From the cell containing the given text, extract its center point as [X, Y] coordinate. 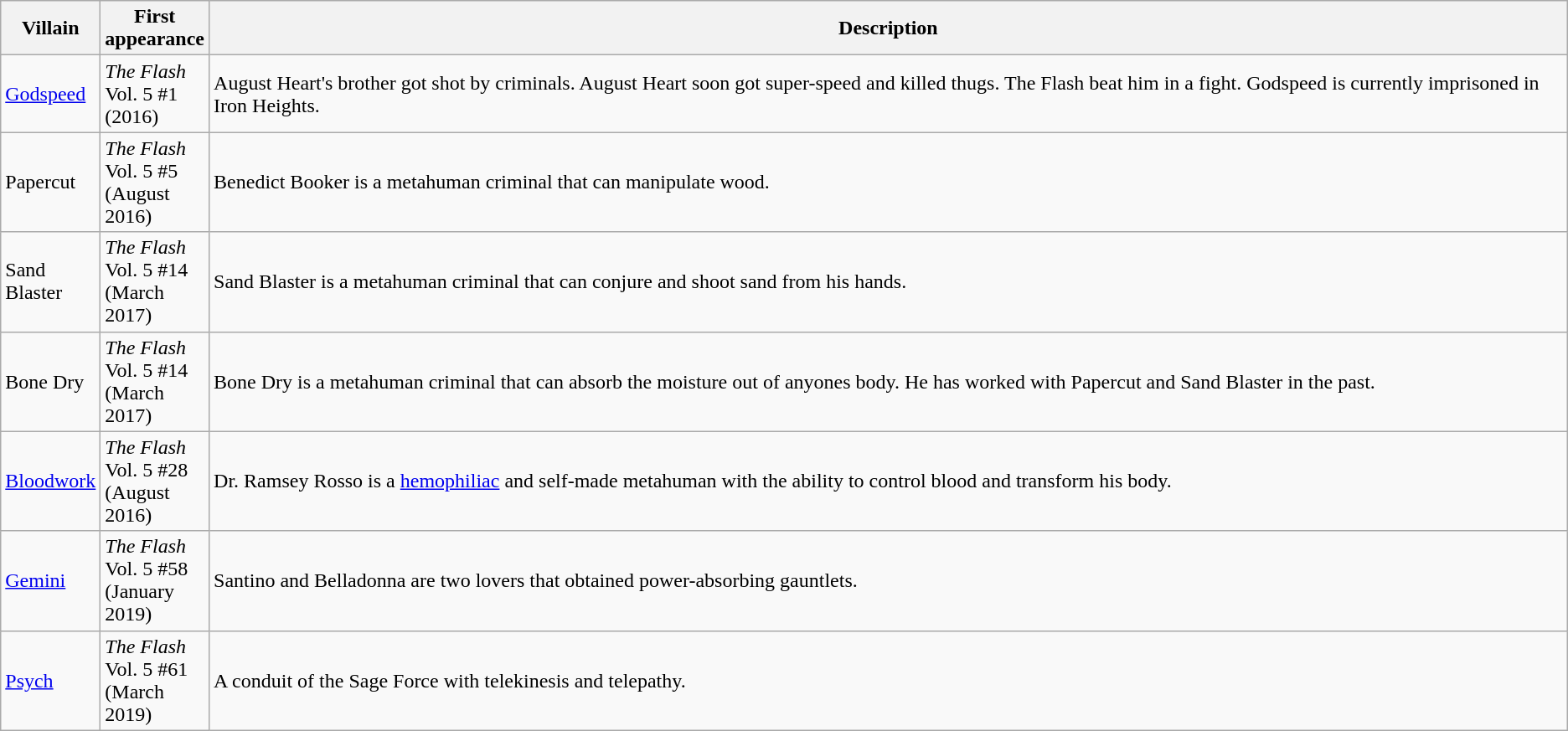
The Flash Vol. 5 #1 (2016) [155, 94]
Benedict Booker is a metahuman criminal that can manipulate wood. [889, 183]
The Flash Vol. 5 #61 (March 2019) [155, 680]
Dr. Ramsey Rosso is a hemophiliac and self-made metahuman with the ability to control blood and transform his body. [889, 481]
First appearance [155, 28]
Psych [50, 680]
Bone Dry is a metahuman criminal that can absorb the moisture out of anyones body. He has worked with Papercut and Sand Blaster in the past. [889, 382]
A conduit of the Sage Force with telekinesis and telepathy. [889, 680]
Description [889, 28]
Sand Blaster is a metahuman criminal that can conjure and shoot sand from his hands. [889, 281]
Sand Blaster [50, 281]
Bloodwork [50, 481]
Villain [50, 28]
Papercut [50, 183]
Santino and Belladonna are two lovers that obtained power-absorbing gauntlets. [889, 581]
Godspeed [50, 94]
Bone Dry [50, 382]
The Flash Vol. 5 #58 (January 2019) [155, 581]
Gemini [50, 581]
The Flash Vol. 5 #5 (August 2016) [155, 183]
The Flash Vol. 5 #28 (August 2016) [155, 481]
